Return [X, Y] of the center of cell containing provided text 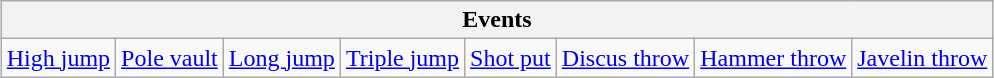
High jump [58, 58]
Shot put [511, 58]
Triple jump [402, 58]
Discus throw [625, 58]
Hammer throw [774, 58]
Pole vault [170, 58]
Long jump [282, 58]
Events [497, 20]
Javelin throw [922, 58]
